Pinpoint the cell where the given text exists, returning its [X, Y] midpoint coordinate. 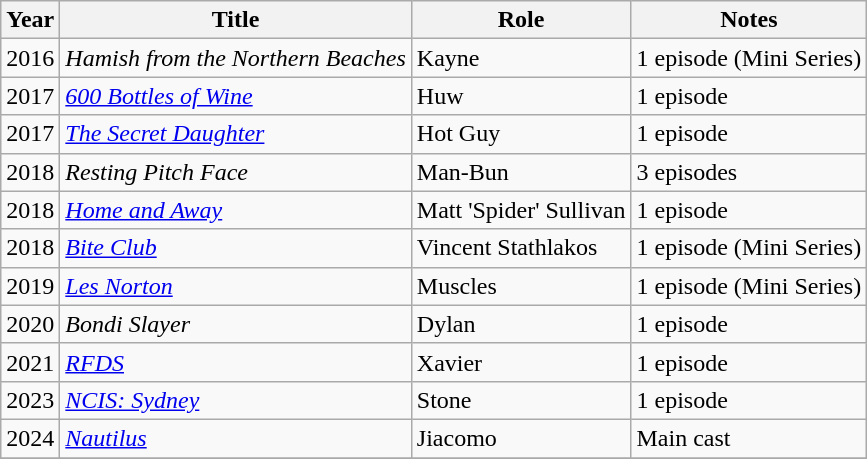
Muscles [521, 286]
2019 [30, 286]
NCIS: Sydney [236, 400]
Hot Guy [521, 134]
Resting Pitch Face [236, 172]
Les Norton [236, 286]
Dylan [521, 324]
Matt 'Spider' Sullivan [521, 210]
600 Bottles of Wine [236, 96]
Man-Bun [521, 172]
Stone [521, 400]
Notes [749, 20]
Nautilus [236, 438]
Bite Club [236, 248]
Title [236, 20]
Role [521, 20]
2024 [30, 438]
2016 [30, 58]
2021 [30, 362]
Jiacomo [521, 438]
3 episodes [749, 172]
Hamish from the Northern Beaches [236, 58]
Vincent Stathlakos [521, 248]
RFDS [236, 362]
2020 [30, 324]
Year [30, 20]
Main cast [749, 438]
The Secret Daughter [236, 134]
Kayne [521, 58]
Xavier [521, 362]
Home and Away [236, 210]
2023 [30, 400]
Bondi Slayer [236, 324]
Huw [521, 96]
